Search for the cell housing the specified text and yield its (X, Y) center coordinate. 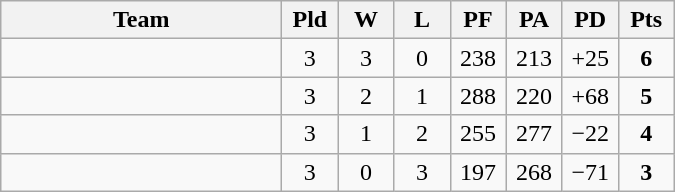
PF (478, 20)
PD (590, 20)
6 (646, 58)
238 (478, 58)
PA (534, 20)
213 (534, 58)
4 (646, 134)
Team (142, 20)
W (366, 20)
+25 (590, 58)
Pld (310, 20)
288 (478, 96)
277 (534, 134)
−22 (590, 134)
197 (478, 172)
+68 (590, 96)
5 (646, 96)
255 (478, 134)
−71 (590, 172)
L (422, 20)
Pts (646, 20)
268 (534, 172)
220 (534, 96)
